Find where the given text appears and provide that cell's center as (X, Y) coordinate. 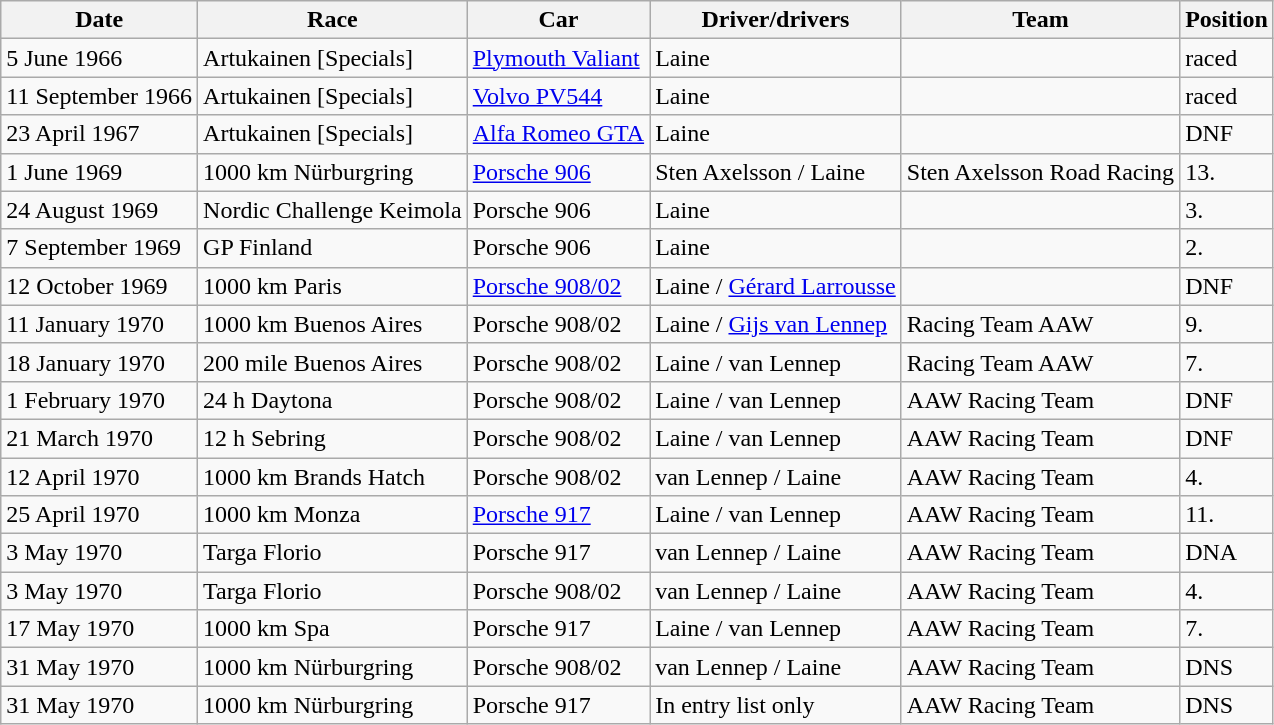
1 June 1969 (100, 172)
24 August 1969 (100, 210)
Volvo PV544 (558, 96)
1000 km Brands Hatch (333, 477)
21 March 1970 (100, 438)
12 h Sebring (333, 438)
Sten Axelsson Road Racing (1040, 172)
In entry list only (776, 705)
9. (1227, 324)
DNA (1227, 553)
1000 km Spa (333, 629)
Laine / Gijs van Lennep (776, 324)
11. (1227, 515)
12 October 1969 (100, 286)
11 January 1970 (100, 324)
Sten Axelsson / Laine (776, 172)
13. (1227, 172)
Team (1040, 20)
Laine / Gérard Larrousse (776, 286)
11 September 1966 (100, 96)
Alfa Romeo GTA (558, 134)
17 May 1970 (100, 629)
18 January 1970 (100, 362)
Nordic Challenge Keimola (333, 210)
1000 km Buenos Aires (333, 324)
Position (1227, 20)
5 June 1966 (100, 58)
Car (558, 20)
GP Finland (333, 248)
3. (1227, 210)
Date (100, 20)
Plymouth Valiant (558, 58)
Driver/drivers (776, 20)
1000 km Paris (333, 286)
1000 km Monza (333, 515)
23 April 1967 (100, 134)
2. (1227, 248)
25 April 1970 (100, 515)
7 September 1969 (100, 248)
200 mile Buenos Aires (333, 362)
Race (333, 20)
1 February 1970 (100, 400)
12 April 1970 (100, 477)
24 h Daytona (333, 400)
